Provide the (x, y) coordinate of the cell's center where the given text is located.  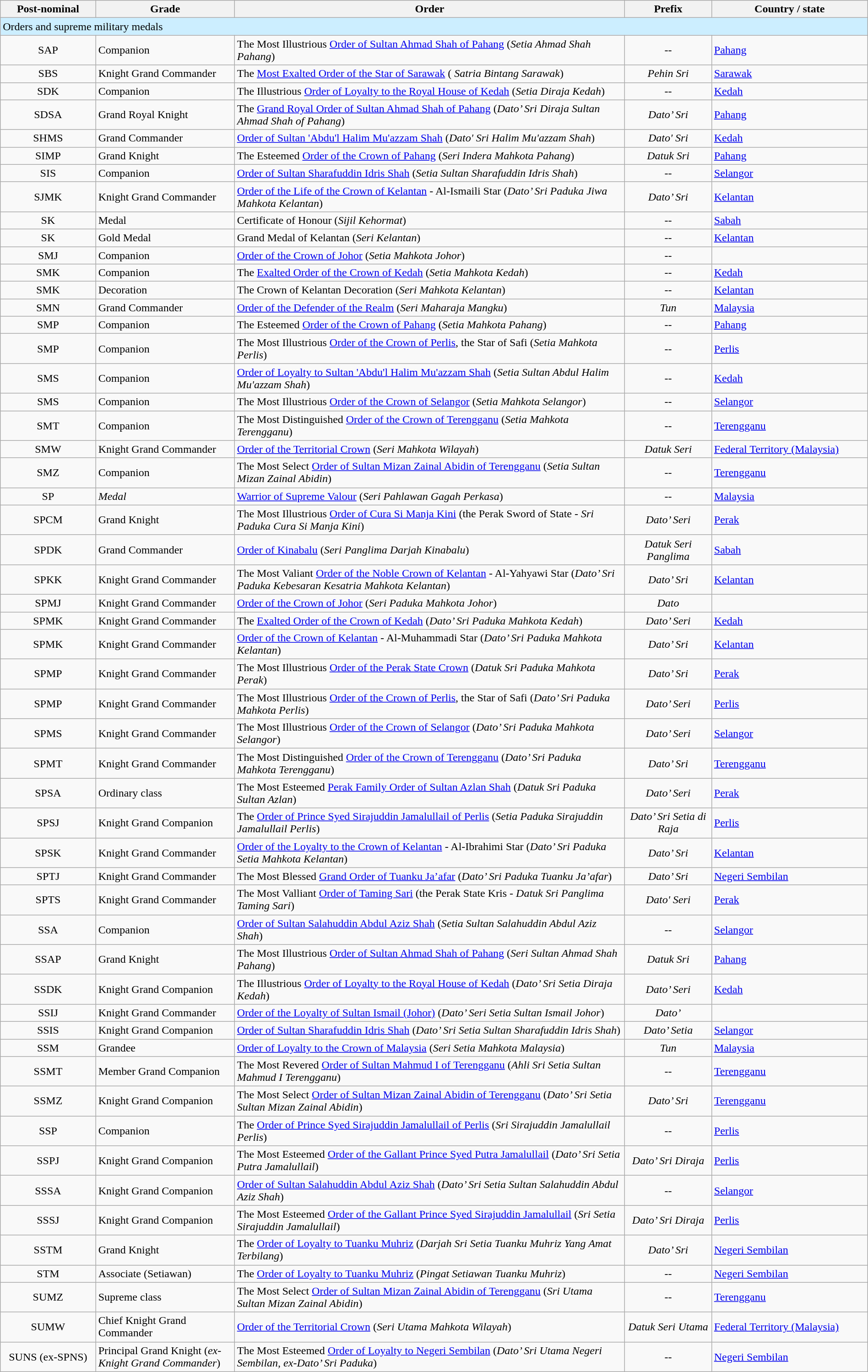
Dato (668, 603)
The Most Esteemed Perak Family Order of Sultan Azlan Shah (Datuk Sri Paduka Sultan Azlan) (429, 793)
Order of the Crown of Kelantan - Al-Muhammadi Star (Dato’ Sri Paduka Mahkota Kelantan) (429, 645)
SSSJ (48, 1220)
The Most Valiant Order of the Noble Crown of Kelantan - Al-Yahyawi Star (Dato’ Sri Paduka Kebesaran Kesatria Mahkota Kelantan) (429, 580)
SDK (48, 91)
Datuk Seri Panglima (668, 549)
SMZ (48, 472)
Dato' Seri (668, 900)
Order of Sultan Salahuddin Abdul Aziz Shah (Setia Sultan Salahuddin Abdul Aziz Shah) (429, 929)
SMN (48, 308)
The Most Illustrious Order of the Crown of Selangor (Setia Mahkota Selangor) (429, 402)
SP (48, 496)
SPMS (48, 733)
SSPJ (48, 1161)
The Exalted Order of the Crown of Kedah (Setia Mahkota Kedah) (429, 273)
Order of Loyalty to the Crown of Malaysia (Seri Setia Mahkota Malaysia) (429, 1048)
The Most Blessed Grand Order of Tuanku Ja’afar (Dato’ Sri Paduka Tuanku Ja’afar) (429, 876)
SHMS (48, 138)
The Most Illustrious Order of Sultan Ahmad Shah of Pahang (Setia Ahmad Shah Pahang) (429, 50)
SSTM (48, 1250)
Order of Sultan 'Abdu'l Halim Mu'azzam Shah (Dato' Sri Halim Mu'azzam Shah) (429, 138)
SPDK (48, 549)
SUNS (ex-SPNS) (48, 1357)
SPCM (48, 520)
The Most Esteemed Order of Loyalty to Negeri Sembilan (Dato’ Sri Utama Negeri Sembilan, ex-Dato’ Sri Paduka) (429, 1357)
STM (48, 1274)
SIS (48, 173)
The Most Illustrious Order of Sultan Ahmad Shah of Pahang (Seri Sultan Ahmad Shah Pahang) (429, 960)
Order of Sultan Salahuddin Abdul Aziz Shah (Dato’ Sri Setia Sultan Salahuddin Abdul Aziz Shah) (429, 1190)
Decoration (165, 290)
Warrior of Supreme Valour (Seri Pahlawan Gagah Perkasa) (429, 496)
SSDK (48, 989)
SSMZ (48, 1101)
SSIJ (48, 1013)
SSP (48, 1131)
The Most Illustrious Order of the Crown of Selangor (Dato’ Sri Paduka Mahkota Selangor) (429, 733)
Chief Knight Grand Commander (165, 1327)
Post-nominal (48, 9)
Order of Loyalty to Sultan 'Abdu'l Halim Mu'azzam Shah (Setia Sultan Abdul Halim Mu'azzam Shah) (429, 378)
SPSK (48, 852)
Supreme class (165, 1297)
Pehin Sri (668, 74)
SJMK (48, 197)
SPTS (48, 900)
Order of the Crown of Johor (Seri Paduka Mahkota Johor) (429, 603)
The Most Illustrious Order of the Crown of Perlis, the Star of Safi (Dato’ Sri Paduka Mahkota Perlis) (429, 704)
The Most Exalted Order of the Star of Sarawak ( Satria Bintang Sarawak) (429, 74)
Principal Grand Knight (ex-Knight Grand Commander) (165, 1357)
The Most Esteemed Order of the Gallant Prince Syed Sirajuddin Jamalullail (Sri Setia Sirajuddin Jamalullail) (429, 1220)
Order (429, 9)
Order of the Loyalty to the Crown of Kelantan - Al-Ibrahimi Star (Dato’ Sri Paduka Setia Mahkota Kelantan) (429, 852)
Dato’ (668, 1013)
The Crown of Kelantan Decoration (Seri Mahkota Kelantan) (429, 290)
Order of the Loyalty of Sultan Ismail (Johor) (Dato’ Seri Setia Sultan Ismail Johor) (429, 1013)
Gold Medal (165, 238)
Sarawak (789, 74)
The Order of Prince Syed Sirajuddin Jamalullail of Perlis (Setia Paduka Sirajuddin Jamalullail Perlis) (429, 823)
Ordinary class (165, 793)
Associate (Setiawan) (165, 1274)
SPTJ (48, 876)
Datuk Seri (668, 449)
SSA (48, 929)
Member Grand Companion (165, 1071)
SSM (48, 1048)
The Order of Loyalty to Tuanku Muhriz (Darjah Sri Setia Tuanku Muhriz Yang Amat Terbilang) (429, 1250)
SSAP (48, 960)
The Grand Royal Order of Sultan Ahmad Shah of Pahang (Dato’ Sri Diraja Sultan Ahmad Shah of Pahang) (429, 114)
SMT (48, 426)
The Esteemed Order of the Crown of Pahang (Seri Indera Mahkota Pahang) (429, 156)
The Order of Prince Syed Sirajuddin Jamalullail of Perlis (Sri Sirajuddin Jamalullail Perlis) (429, 1131)
Order of the Territorial Crown (Seri Mahkota Wilayah) (429, 449)
The Most Select Order of Sultan Mizan Zainal Abidin of Terengganu (Dato’ Sri Setia Sultan Mizan Zainal Abidin) (429, 1101)
Grand Medal of Kelantan (Seri Kelantan) (429, 238)
SUMZ (48, 1297)
Datuk Seri Utama (668, 1327)
The Most Distinguished Order of the Crown of Terengganu (Setia Mahkota Terengganu) (429, 426)
SAP (48, 50)
Country / state (789, 9)
The Most Esteemed Order of the Gallant Prince Syed Putra Jamalullail (Dato’ Sri Setia Putra Jamalullail) (429, 1161)
Order of Sultan Sharafuddin Idris Shah (Dato’ Sri Setia Sultan Sharafuddin Idris Shah) (429, 1030)
Order of the Territorial Crown (Seri Utama Mahkota Wilayah) (429, 1327)
SPSA (48, 793)
The Order of Loyalty to Tuanku Muhriz (Pingat Setiawan Tuanku Muhriz) (429, 1274)
SPKK (48, 580)
Orders and supreme military medals (434, 27)
SMJ (48, 255)
SUMW (48, 1327)
Grandee (165, 1048)
Order of the Defender of the Realm (Seri Maharaja Mangku) (429, 308)
SDSA (48, 114)
SPSJ (48, 823)
The Most Illustrious Order of the Perak State Crown (Datuk Sri Paduka Mahkota Perak) (429, 674)
SSMT (48, 1071)
The Most Valliant Order of Taming Sari (the Perak State Kris - Datuk Sri Panglima Taming Sari) (429, 900)
The Illustrious Order of Loyalty to the Royal House of Kedah (Setia Diraja Kedah) (429, 91)
SMW (48, 449)
Certificate of Honour (Sijil Kehormat) (429, 220)
SPMJ (48, 603)
Order of Sultan Sharafuddin Idris Shah (Setia Sultan Sharafuddin Idris Shah) (429, 173)
Order of Kinabalu (Seri Panglima Darjah Kinabalu) (429, 549)
SSIS (48, 1030)
Dato' Sri (668, 138)
The Esteemed Order of the Crown of Pahang (Setia Mahkota Pahang) (429, 325)
SPMT (48, 764)
Grade (165, 9)
The Exalted Order of the Crown of Kedah (Dato’ Sri Paduka Mahkota Kedah) (429, 620)
Prefix (668, 9)
Grand Royal Knight (165, 114)
The Most Select Order of Sultan Mizan Zainal Abidin of Terengganu (Setia Sultan Mizan Zainal Abidin) (429, 472)
Dato’ Sri Setia di Raja (668, 823)
The Most Revered Order of Sultan Mahmud I of Terengganu (Ahli Sri Setia Sultan Mahmud I Terengganu) (429, 1071)
Dato’ Setia (668, 1030)
The Most Distinguished Order of the Crown of Terengganu (Dato’ Sri Paduka Mahkota Terengganu) (429, 764)
The Most Illustrious Order of Cura Si Manja Kini (the Perak Sword of State - Sri Paduka Cura Si Manja Kini) (429, 520)
Order of the Life of the Crown of Kelantan - Al-Ismaili Star (Dato’ Sri Paduka Jiwa Mahkota Kelantan) (429, 197)
The Most Illustrious Order of the Crown of Perlis, the Star of Safi (Setia Mahkota Perlis) (429, 349)
SIMP (48, 156)
The Illustrious Order of Loyalty to the Royal House of Kedah (Dato’ Sri Setia Diraja Kedah) (429, 989)
Order of the Crown of Johor (Setia Mahkota Johor) (429, 255)
The Most Select Order of Sultan Mizan Zainal Abidin of Terengganu (Sri Utama Sultan Mizan Zainal Abidin) (429, 1297)
SSSA (48, 1190)
SBS (48, 74)
